Provide the (X, Y) coordinate of the cell's center where the given text is located.  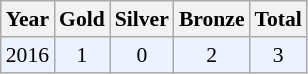
Year (28, 19)
Total (278, 19)
Bronze (212, 19)
3 (278, 55)
Gold (82, 19)
2 (212, 55)
0 (142, 55)
Silver (142, 19)
2016 (28, 55)
1 (82, 55)
